Find where the given text appears and provide that cell's center as (X, Y) coordinate. 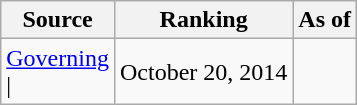
Source (58, 20)
Governing| (58, 72)
As of (325, 20)
Ranking (203, 20)
October 20, 2014 (203, 72)
